Search for the cell housing the specified text and yield its [x, y] center coordinate. 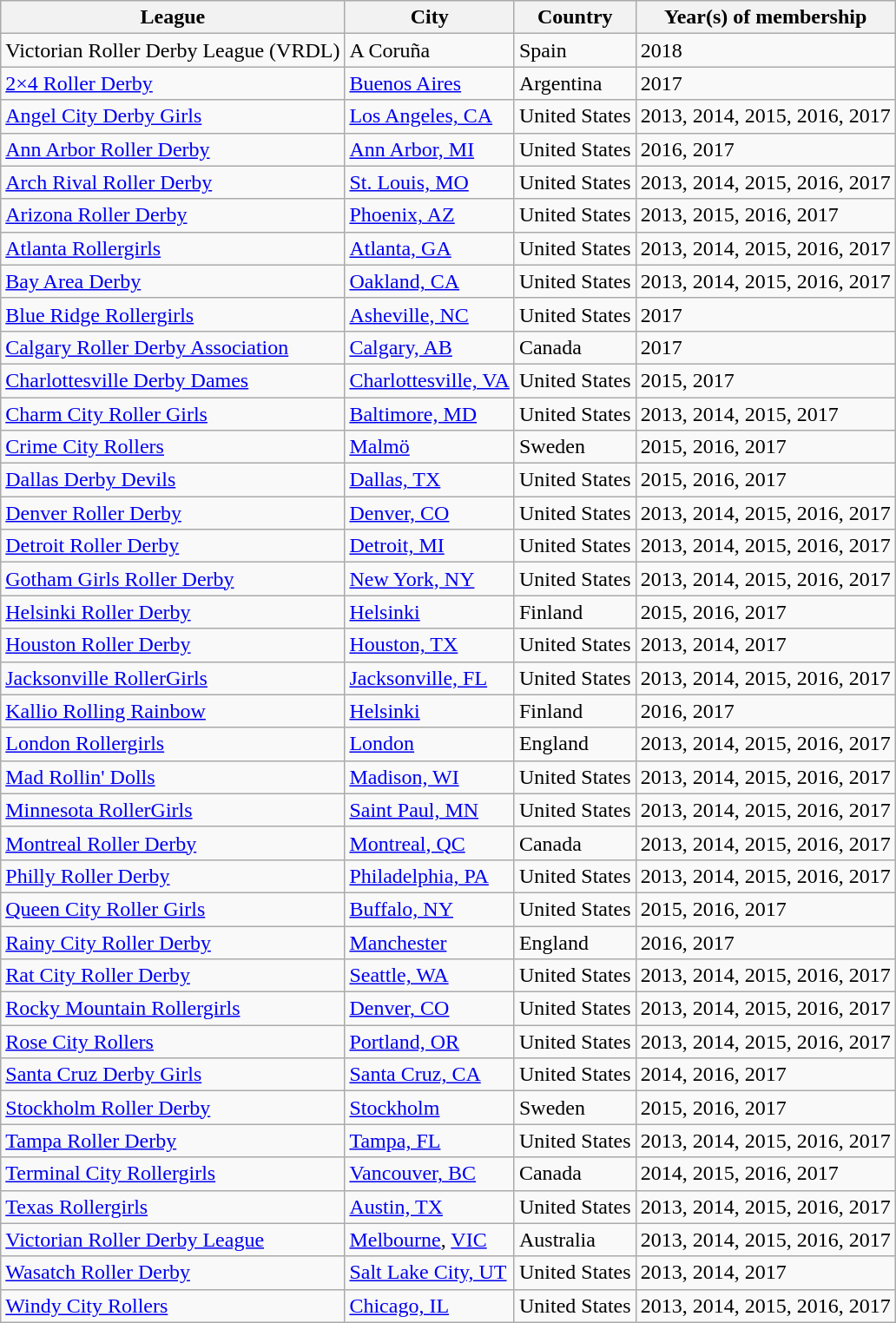
Country [575, 17]
Atlanta, GA [430, 248]
Denver Roller Derby [173, 513]
2015, 2017 [766, 380]
Mad Rollin' Dolls [173, 777]
Buffalo, NY [430, 909]
Rainy City Roller Derby [173, 942]
Montreal, QC [430, 843]
Charlottesville, VA [430, 380]
Victorian Roller Derby League (VRDL) [173, 50]
Texas Rollergirls [173, 1207]
Tampa, FL [430, 1141]
Portland, OR [430, 1042]
A Coruña [430, 50]
Seattle, WA [430, 976]
Asheville, NC [430, 314]
Detroit Roller Derby [173, 546]
London [430, 744]
St. Louis, MO [430, 182]
Rose City Rollers [173, 1042]
Tampa Roller Derby [173, 1141]
Stockholm [430, 1108]
Philadelphia, PA [430, 876]
Kallio Rolling Rainbow [173, 711]
Philly Roller Derby [173, 876]
New York, NY [430, 579]
2013, 2015, 2016, 2017 [766, 215]
League [173, 17]
Baltimore, MD [430, 414]
Blue Ridge Rollergirls [173, 314]
2×4 Roller Derby [173, 83]
Santa Cruz, CA [430, 1075]
Houston Roller Derby [173, 645]
Gotham Girls Roller Derby [173, 579]
Wasatch Roller Derby [173, 1273]
2013, 2014, 2015, 2017 [766, 414]
Manchester [430, 942]
2014, 2016, 2017 [766, 1075]
Buenos Aires [430, 83]
Montreal Roller Derby [173, 843]
Dallas Derby Devils [173, 480]
Charlottesville Derby Dames [173, 380]
City [430, 17]
Dallas, TX [430, 480]
Madison, WI [430, 777]
Windy City Rollers [173, 1306]
Oakland, CA [430, 281]
Salt Lake City, UT [430, 1273]
Australia [575, 1240]
Charm City Roller Girls [173, 414]
Malmö [430, 447]
Saint Paul, MN [430, 810]
Calgary, AB [430, 347]
Detroit, MI [430, 546]
Minnesota RollerGirls [173, 810]
Arch Rival Roller Derby [173, 182]
Bay Area Derby [173, 281]
Crime City Rollers [173, 447]
Jacksonville RollerGirls [173, 678]
Argentina [575, 83]
Spain [575, 50]
Ann Arbor Roller Derby [173, 149]
Year(s) of membership [766, 17]
Calgary Roller Derby Association [173, 347]
Austin, TX [430, 1207]
Rat City Roller Derby [173, 976]
Jacksonville, FL [430, 678]
Ann Arbor, MI [430, 149]
Atlanta Rollergirls [173, 248]
Santa Cruz Derby Girls [173, 1075]
Queen City Roller Girls [173, 909]
Stockholm Roller Derby [173, 1108]
Chicago, IL [430, 1306]
2014, 2015, 2016, 2017 [766, 1174]
Phoenix, AZ [430, 215]
Victorian Roller Derby League [173, 1240]
Terminal City Rollergirls [173, 1174]
London Rollergirls [173, 744]
Houston, TX [430, 645]
Melbourne, VIC [430, 1240]
Vancouver, BC [430, 1174]
Rocky Mountain Rollergirls [173, 1009]
Angel City Derby Girls [173, 116]
Helsinki Roller Derby [173, 612]
Arizona Roller Derby [173, 215]
2018 [766, 50]
Los Angeles, CA [430, 116]
